Capture the cell that displays the provided text and extract its (x, y) central coordinate. 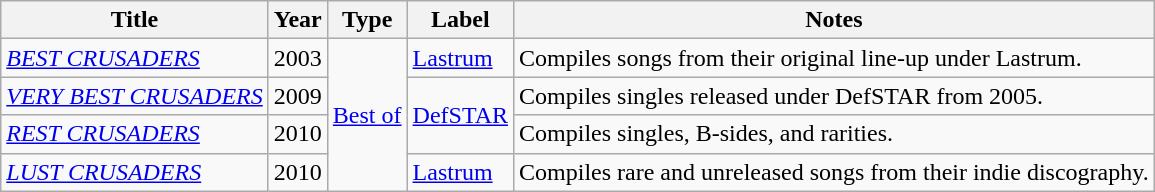
Compiles singles released under DefSTAR from 2005. (834, 96)
Best of (367, 115)
DefSTAR (460, 115)
Title (135, 20)
BEST CRUSADERS (135, 58)
Label (460, 20)
Year (298, 20)
Compiles songs from their original line-up under Lastrum. (834, 58)
Compiles singles, B-sides, and rarities. (834, 134)
2009 (298, 96)
VERY BEST CRUSADERS (135, 96)
Compiles rare and unreleased songs from their indie discography. (834, 172)
REST CRUSADERS (135, 134)
Type (367, 20)
2003 (298, 58)
Notes (834, 20)
LUST CRUSADERS (135, 172)
